Locate the cell with the specified text and output its (x, y) center coordinate. 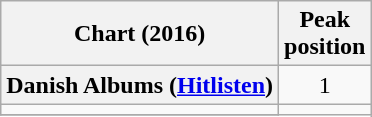
1 (325, 85)
Chart (2016) (140, 34)
Peak position (325, 34)
Danish Albums (Hitlisten) (140, 85)
